Identify which cell holds the provided text, then report its [x, y] central coordinate. 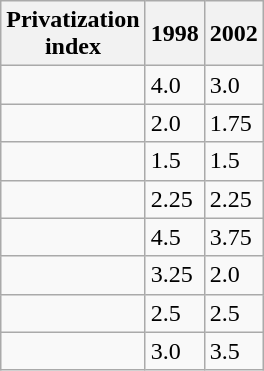
3.25 [174, 275]
Privatizationindex [73, 34]
4.0 [174, 85]
3.75 [234, 237]
2002 [234, 34]
1998 [174, 34]
1.75 [234, 123]
4.5 [174, 237]
3.5 [234, 351]
